Return (x, y) of the center of cell containing provided text 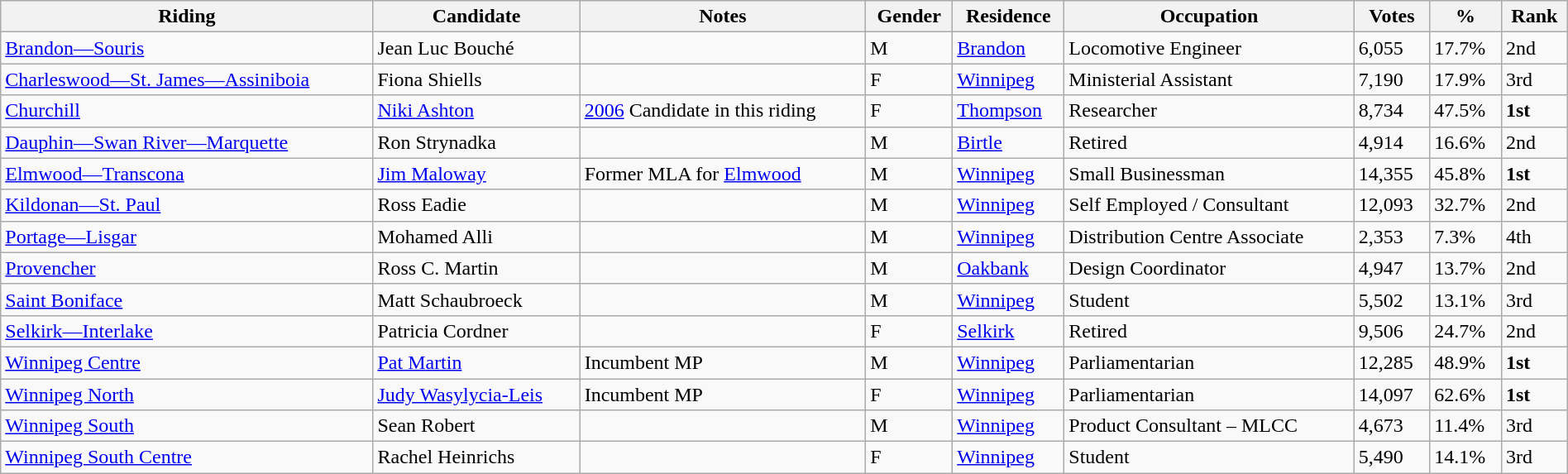
Riding (187, 17)
Distribution Centre Associate (1209, 237)
Birtle (1009, 142)
32.7% (1465, 205)
Saint Boniface (187, 299)
Patricia Cordner (476, 331)
Mohamed Alli (476, 237)
Brandon (1009, 48)
Winnipeg North (187, 395)
4,673 (1392, 426)
16.6% (1465, 142)
Jean Luc Bouché (476, 48)
Fiona Shiells (476, 79)
14.1% (1465, 457)
Self Employed / Consultant (1209, 205)
7.3% (1465, 237)
Selkirk (1009, 331)
Gender (910, 17)
Niki Ashton (476, 111)
Matt Schaubroeck (476, 299)
11.4% (1465, 426)
Product Consultant – MLCC (1209, 426)
Provencher (187, 268)
Thompson (1009, 111)
6,055 (1392, 48)
4,947 (1392, 268)
Occupation (1209, 17)
7,190 (1392, 79)
Dauphin—Swan River—Marquette (187, 142)
Rank (1534, 17)
62.6% (1465, 395)
Rachel Heinrichs (476, 457)
Churchill (187, 111)
Jim Maloway (476, 174)
4th (1534, 237)
24.7% (1465, 331)
8,734 (1392, 111)
17.9% (1465, 79)
9,506 (1392, 331)
5,502 (1392, 299)
17.7% (1465, 48)
Ross C. Martin (476, 268)
Ron Strynadka (476, 142)
Elmwood—Transcona (187, 174)
47.5% (1465, 111)
Locomotive Engineer (1209, 48)
Charleswood—St. James—Assiniboia (187, 79)
14,097 (1392, 395)
Oakbank (1009, 268)
4,914 (1392, 142)
Ross Eadie (476, 205)
Kildonan—St. Paul (187, 205)
Candidate (476, 17)
% (1465, 17)
Winnipeg Centre (187, 362)
12,093 (1392, 205)
14,355 (1392, 174)
13.7% (1465, 268)
Researcher (1209, 111)
Winnipeg South (187, 426)
5,490 (1392, 457)
48.9% (1465, 362)
Portage—Lisgar (187, 237)
Design Coordinator (1209, 268)
45.8% (1465, 174)
2006 Candidate in this riding (723, 111)
Winnipeg South Centre (187, 457)
Judy Wasylycia-Leis (476, 395)
12,285 (1392, 362)
Small Businessman (1209, 174)
Sean Robert (476, 426)
13.1% (1465, 299)
Votes (1392, 17)
Selkirk—Interlake (187, 331)
Pat Martin (476, 362)
Former MLA for Elmwood (723, 174)
Brandon—Souris (187, 48)
Ministerial Assistant (1209, 79)
2,353 (1392, 237)
Residence (1009, 17)
Notes (723, 17)
